Locate the cell with the specified text and output its (X, Y) center coordinate. 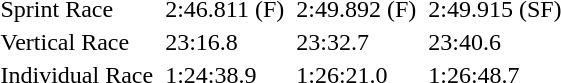
23:32.7 (356, 42)
23:16.8 (225, 42)
